Search for the cell housing the specified text and yield its (x, y) center coordinate. 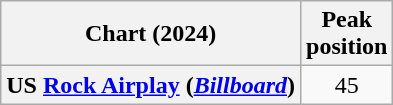
Chart (2024) (151, 34)
US Rock Airplay (Billboard) (151, 85)
45 (347, 85)
Peakposition (347, 34)
